Search for the cell housing the specified text and yield its (x, y) center coordinate. 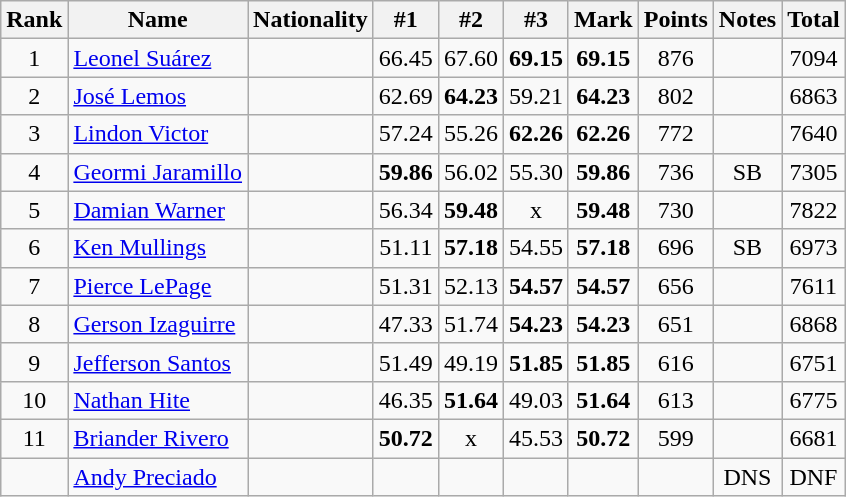
Gerson Izaguirre (158, 324)
802 (676, 96)
6751 (814, 362)
7822 (814, 210)
696 (676, 248)
616 (676, 362)
7094 (814, 58)
656 (676, 286)
67.60 (470, 58)
66.45 (406, 58)
José Lemos (158, 96)
6868 (814, 324)
54.55 (536, 248)
5 (34, 210)
55.26 (470, 134)
51.49 (406, 362)
52.13 (470, 286)
Pierce LePage (158, 286)
6775 (814, 400)
45.53 (536, 438)
Damian Warner (158, 210)
49.19 (470, 362)
6681 (814, 438)
7 (34, 286)
46.35 (406, 400)
772 (676, 134)
DNS (747, 477)
56.02 (470, 172)
6973 (814, 248)
10 (34, 400)
47.33 (406, 324)
51.74 (470, 324)
49.03 (536, 400)
51.11 (406, 248)
9 (34, 362)
Points (676, 20)
57.24 (406, 134)
Jefferson Santos (158, 362)
651 (676, 324)
Rank (34, 20)
Notes (747, 20)
59.21 (536, 96)
7640 (814, 134)
Lindon Victor (158, 134)
3 (34, 134)
876 (676, 58)
DNF (814, 477)
11 (34, 438)
Leonel Suárez (158, 58)
Nathan Hite (158, 400)
Nationality (311, 20)
Ken Mullings (158, 248)
2 (34, 96)
Andy Preciado (158, 477)
51.31 (406, 286)
613 (676, 400)
599 (676, 438)
7611 (814, 286)
#2 (470, 20)
Name (158, 20)
730 (676, 210)
Briander Rivero (158, 438)
1 (34, 58)
6863 (814, 96)
55.30 (536, 172)
#1 (406, 20)
8 (34, 324)
7305 (814, 172)
736 (676, 172)
62.69 (406, 96)
Mark (603, 20)
4 (34, 172)
56.34 (406, 210)
Total (814, 20)
Geormi Jaramillo (158, 172)
#3 (536, 20)
6 (34, 248)
